Determine the (X, Y) coordinate at the center of the cell enclosing the given text.  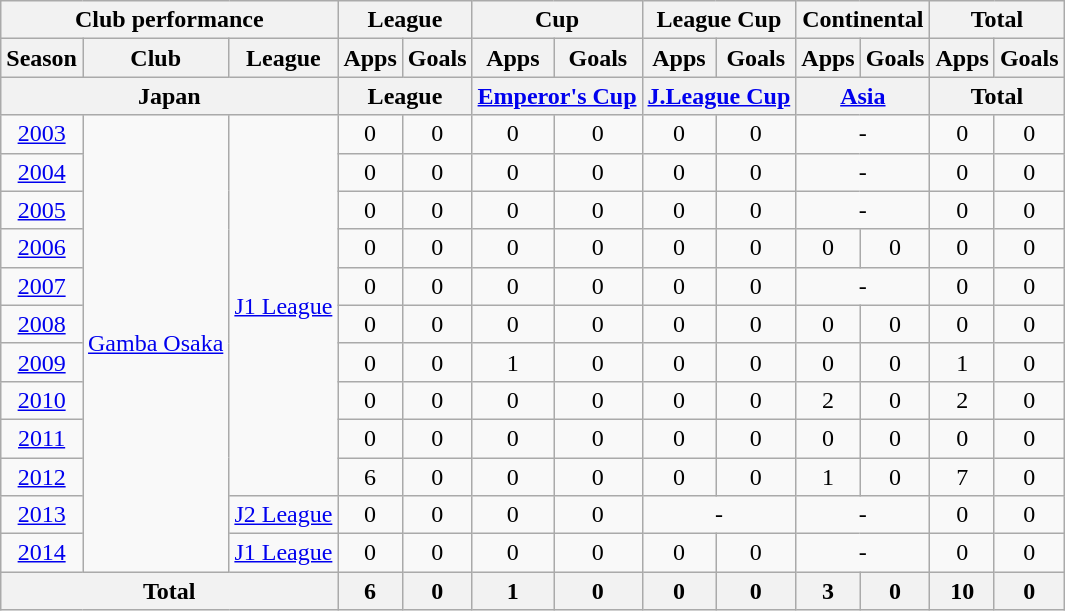
2005 (42, 210)
2013 (42, 515)
Continental (863, 20)
2008 (42, 324)
Asia (863, 96)
2006 (42, 248)
Season (42, 58)
10 (962, 591)
3 (828, 591)
Gamba Osaka (155, 344)
Cup (557, 20)
2011 (42, 438)
League Cup (719, 20)
J.League Cup (719, 96)
2014 (42, 553)
Japan (170, 96)
2012 (42, 477)
2009 (42, 362)
2003 (42, 134)
2007 (42, 286)
Club performance (170, 20)
Emperor's Cup (557, 96)
7 (962, 477)
2010 (42, 400)
2004 (42, 172)
Club (155, 58)
J2 League (284, 515)
